Return (X, Y) of the center of cell containing provided text 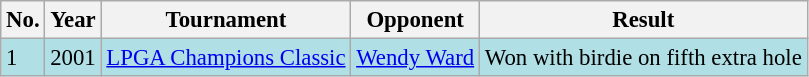
Wendy Ward (416, 58)
Won with birdie on fifth extra hole (643, 58)
Year (73, 20)
No. (23, 20)
Result (643, 20)
Tournament (226, 20)
1 (23, 58)
LPGA Champions Classic (226, 58)
2001 (73, 58)
Opponent (416, 20)
